From the cell containing the given text, extract its center point as [X, Y] coordinate. 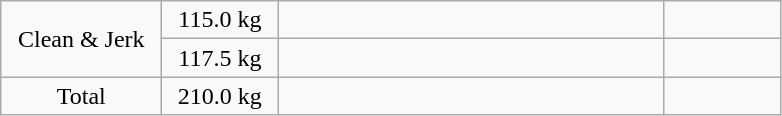
117.5 kg [220, 58]
Clean & Jerk [82, 39]
210.0 kg [220, 96]
Total [82, 96]
115.0 kg [220, 20]
